Locate the cell with the specified text and output its (x, y) center coordinate. 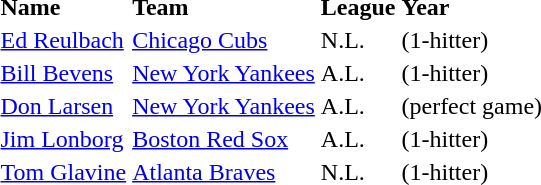
N.L. (358, 40)
Chicago Cubs (224, 40)
Boston Red Sox (224, 139)
